Search for the cell housing the specified text and yield its (x, y) center coordinate. 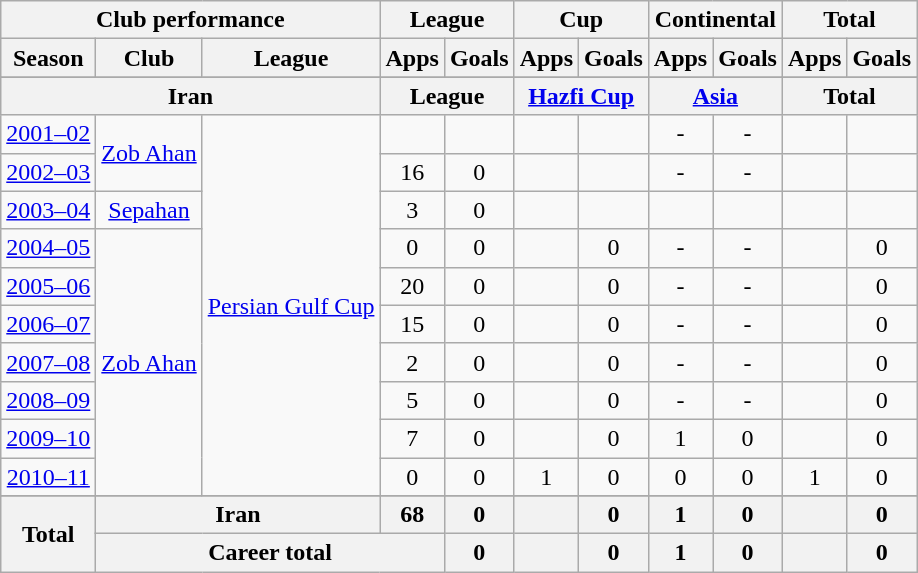
2003–04 (48, 210)
5 (412, 400)
2010–11 (48, 477)
68 (412, 515)
15 (412, 324)
Cup (581, 20)
Persian Gulf Cup (291, 306)
Hazfi Cup (581, 96)
2006–07 (48, 324)
2007–08 (48, 362)
7 (412, 438)
2 (412, 362)
Career total (270, 553)
2009–10 (48, 438)
20 (412, 286)
Sepahan (149, 210)
Asia (715, 96)
Club performance (190, 20)
2005–06 (48, 286)
Club (149, 58)
16 (412, 172)
2001–02 (48, 134)
2004–05 (48, 248)
Season (48, 58)
2008–09 (48, 400)
2002–03 (48, 172)
Continental (715, 20)
3 (412, 210)
